Find where the given text appears and provide that cell's center as (X, Y) coordinate. 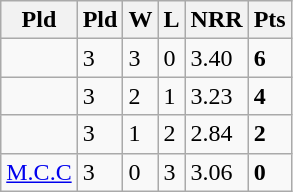
M.C.C (39, 172)
4 (270, 96)
L (172, 20)
Pts (270, 20)
3.23 (216, 96)
W (140, 20)
3.40 (216, 58)
2.84 (216, 134)
3.06 (216, 172)
NRR (216, 20)
6 (270, 58)
